Locate the cell with the specified text and output its (x, y) center coordinate. 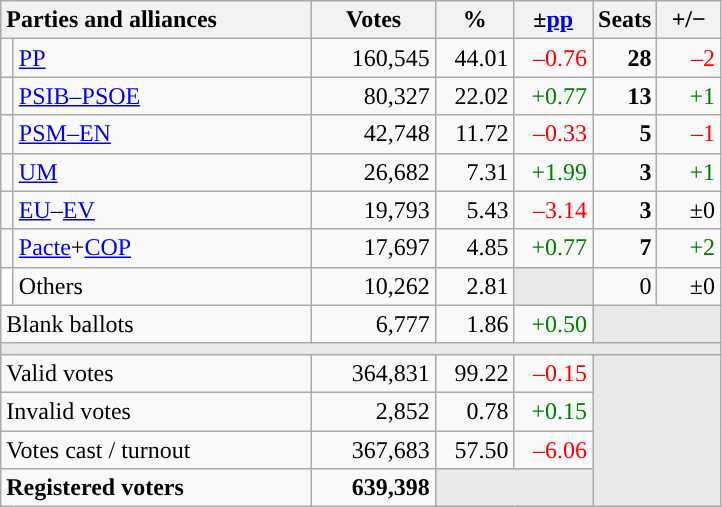
PSIB–PSOE (162, 96)
42,748 (374, 134)
2.81 (474, 286)
0.78 (474, 411)
–3.14 (554, 210)
UM (162, 172)
5.43 (474, 210)
+0.15 (554, 411)
1.86 (474, 324)
0 (624, 286)
Valid votes (156, 373)
13 (624, 96)
Registered voters (156, 488)
639,398 (374, 488)
80,327 (374, 96)
7.31 (474, 172)
PSM–EN (162, 134)
11.72 (474, 134)
–6.06 (554, 449)
+1.99 (554, 172)
19,793 (374, 210)
–0.15 (554, 373)
26,682 (374, 172)
2,852 (374, 411)
–0.76 (554, 58)
57.50 (474, 449)
28 (624, 58)
+2 (689, 248)
Votes (374, 20)
–1 (689, 134)
364,831 (374, 373)
±pp (554, 20)
% (474, 20)
160,545 (374, 58)
+/− (689, 20)
EU–EV (162, 210)
4.85 (474, 248)
367,683 (374, 449)
44.01 (474, 58)
PP (162, 58)
Seats (624, 20)
–0.33 (554, 134)
99.22 (474, 373)
6,777 (374, 324)
–2 (689, 58)
Others (162, 286)
17,697 (374, 248)
Parties and alliances (156, 20)
Pacte+COP (162, 248)
22.02 (474, 96)
7 (624, 248)
10,262 (374, 286)
Votes cast / turnout (156, 449)
+0.50 (554, 324)
Blank ballots (156, 324)
Invalid votes (156, 411)
5 (624, 134)
